Determine the (x, y) coordinate at the center of the cell enclosing the given text.  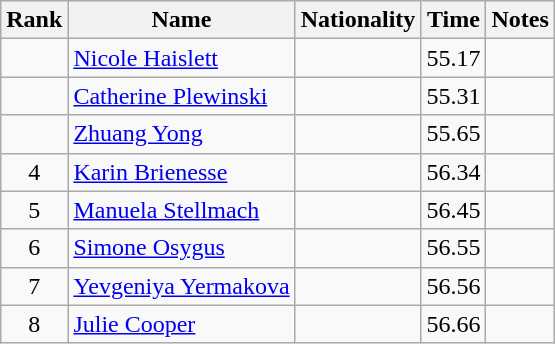
Simone Osygus (182, 248)
Notes (520, 20)
Julie Cooper (182, 324)
7 (34, 286)
Nationality (358, 20)
Time (454, 20)
Rank (34, 20)
56.34 (454, 172)
55.17 (454, 58)
Nicole Haislett (182, 58)
Zhuang Yong (182, 134)
55.65 (454, 134)
4 (34, 172)
Manuela Stellmach (182, 210)
56.55 (454, 248)
55.31 (454, 96)
5 (34, 210)
8 (34, 324)
Karin Brienesse (182, 172)
Name (182, 20)
56.66 (454, 324)
Catherine Plewinski (182, 96)
6 (34, 248)
56.45 (454, 210)
56.56 (454, 286)
Yevgeniya Yermakova (182, 286)
